Provide the [x, y] coordinate of the cell's center where the given text is located.  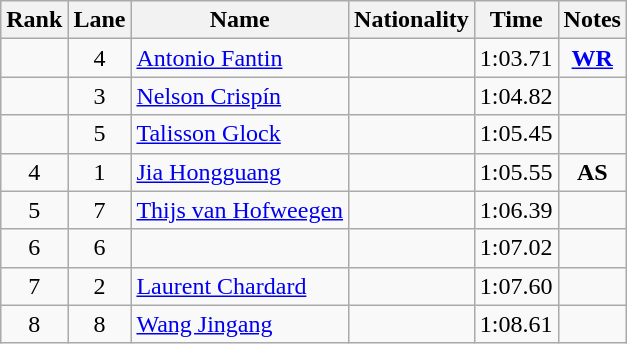
1:04.82 [516, 96]
Time [516, 20]
1:05.45 [516, 134]
1:07.02 [516, 248]
1:08.61 [516, 324]
1:03.71 [516, 58]
AS [592, 172]
WR [592, 58]
Name [240, 20]
Lane [100, 20]
Antonio Fantin [240, 58]
Rank [34, 20]
Jia Hongguang [240, 172]
1:06.39 [516, 210]
Nelson Crispín [240, 96]
3 [100, 96]
Laurent Chardard [240, 286]
1:07.60 [516, 286]
Wang Jingang [240, 324]
2 [100, 286]
1:05.55 [516, 172]
Notes [592, 20]
Thijs van Hofweegen [240, 210]
1 [100, 172]
Talisson Glock [240, 134]
Nationality [412, 20]
